From the cell containing the given text, extract its center point as (X, Y) coordinate. 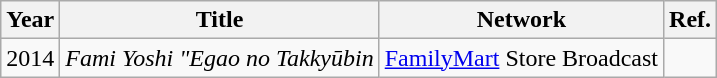
Network (521, 20)
Ref. (690, 20)
Year (30, 20)
2014 (30, 58)
Fami Yoshi "Egao no Takkyūbin (220, 58)
FamilyMart Store Broadcast (521, 58)
Title (220, 20)
